Locate the cell with the specified text and output its [x, y] center coordinate. 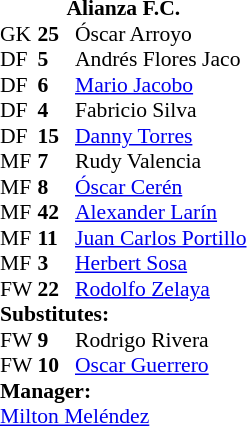
GK [19, 33]
3 [57, 263]
Juan Carlos Portillo [160, 237]
42 [57, 212]
10 [57, 365]
Rodolfo Zelaya [160, 288]
Herbert Sosa [160, 263]
11 [57, 237]
Substitutes: [123, 314]
Óscar Arroyo [160, 33]
Manager: [123, 390]
9 [57, 339]
8 [57, 186]
22 [57, 288]
Óscar Cerén [160, 186]
7 [57, 161]
Danny Torres [160, 135]
6 [57, 84]
15 [57, 135]
Oscar Guerrero [160, 365]
Rudy Valencia [160, 161]
Rodrigo Rivera [160, 339]
Fabricio Silva [160, 110]
Mario Jacobo [160, 84]
Alexander Larín [160, 212]
5 [57, 59]
4 [57, 110]
Andrés Flores Jaco [160, 59]
25 [57, 33]
